Capture the cell that displays the provided text and extract its (X, Y) central coordinate. 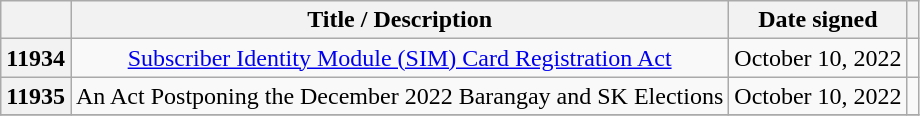
11934 (36, 58)
Title / Description (399, 20)
Date signed (818, 20)
Subscriber Identity Module (SIM) Card Registration Act (399, 58)
11935 (36, 96)
An Act Postponing the December 2022 Barangay and SK Elections (399, 96)
